Capture the cell that displays the provided text and extract its (X, Y) central coordinate. 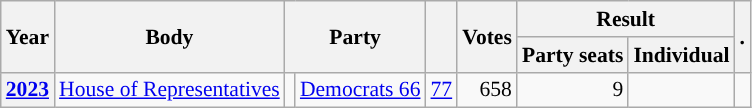
Votes (487, 36)
Result (626, 19)
Democrats 66 (360, 90)
9 (572, 90)
Party seats (572, 55)
House of Representatives (170, 90)
Year (28, 36)
Party (356, 36)
Body (170, 36)
77 (442, 90)
Individual (681, 55)
658 (487, 90)
. (742, 36)
2023 (28, 90)
